Return (X, Y) of the center of cell containing provided text 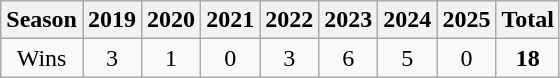
2023 (348, 20)
2022 (290, 20)
2019 (112, 20)
Total (528, 20)
5 (408, 58)
6 (348, 58)
18 (528, 58)
2021 (230, 20)
2020 (172, 20)
2024 (408, 20)
1 (172, 58)
2025 (466, 20)
Season (42, 20)
Wins (42, 58)
